Pinpoint the cell where the given text exists, returning its (x, y) midpoint coordinate. 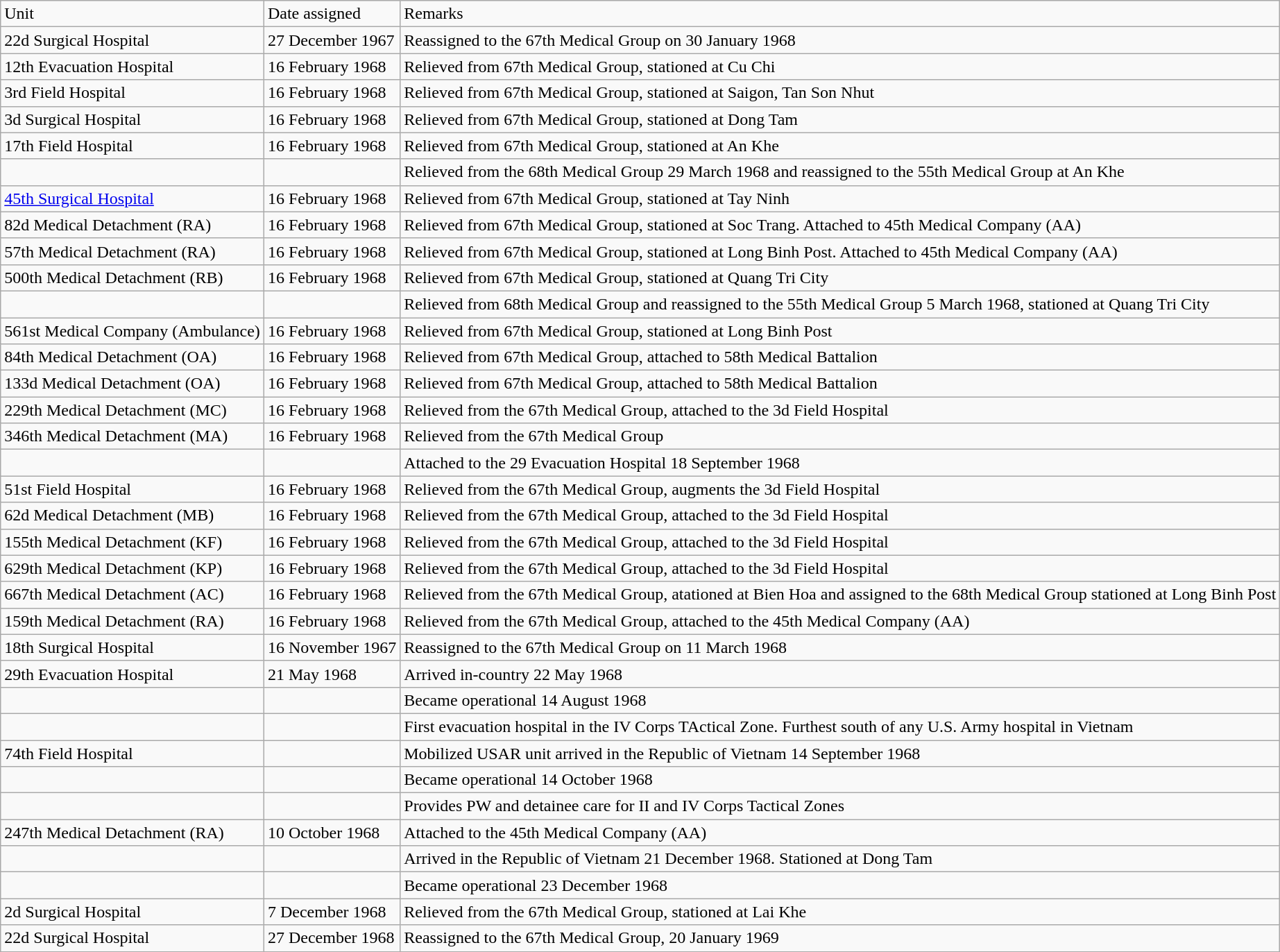
Relieved from 67th Medical Group, stationed at An Khe (840, 146)
Attached to the 45th Medical Company (AA) (840, 833)
Remarks (840, 14)
Unit (133, 14)
Relieved from the 67th Medical Group (840, 436)
29th Evacuation Hospital (133, 674)
74th Field Hospital (133, 753)
82d Medical Detachment (RA) (133, 225)
Relieved from 67th Medical Group, stationed at Long Binh Post. Attached to 45th Medical Company (AA) (840, 251)
Relieved from 67th Medical Group, stationed at Quang Tri City (840, 278)
Reassigned to the 67th Medical Group on 11 March 1968 (840, 647)
155th Medical Detachment (KF) (133, 542)
Relieved from the 67th Medical Group, augments the 3d Field Hospital (840, 489)
Provides PW and detainee care for II and IV Corps Tactical Zones (840, 806)
Relieved from 67th Medical Group, stationed at Dong Tam (840, 119)
3d Surgical Hospital (133, 119)
First evacuation hospital in the IV Corps TActical Zone. Furthest south of any U.S. Army hospital in Vietnam (840, 726)
Relieved from the 68th Medical Group 29 March 1968 and reassigned to the 55th Medical Group at An Khe (840, 172)
Became operational 23 December 1968 (840, 885)
561st Medical Company (Ambulance) (133, 331)
Relieved from 67th Medical Group, stationed at Saigon, Tan Son Nhut (840, 93)
10 October 1968 (332, 833)
27 December 1967 (332, 40)
21 May 1968 (332, 674)
Became operational 14 August 1968 (840, 700)
16 November 1967 (332, 647)
7 December 1968 (332, 912)
Mobilized USAR unit arrived in the Republic of Vietnam 14 September 1968 (840, 753)
3rd Field Hospital (133, 93)
Relieved from 67th Medical Group, stationed at Long Binh Post (840, 331)
84th Medical Detachment (OA) (133, 357)
Reassigned to the 67th Medical Group, 20 January 1969 (840, 938)
346th Medical Detachment (MA) (133, 436)
159th Medical Detachment (RA) (133, 621)
Relieved from 68th Medical Group and reassigned to the 55th Medical Group 5 March 1968, stationed at Quang Tri City (840, 304)
2d Surgical Hospital (133, 912)
Relieved from the 67th Medical Group, attached to the 45th Medical Company (AA) (840, 621)
667th Medical Detachment (AC) (133, 595)
Reassigned to the 67th Medical Group on 30 January 1968 (840, 40)
Attached to the 29 Evacuation Hospital 18 September 1968 (840, 463)
62d Medical Detachment (MB) (133, 516)
27 December 1968 (332, 938)
Relieved from 67th Medical Group, stationed at Tay Ninh (840, 198)
229th Medical Detachment (MC) (133, 410)
Relieved from the 67th Medical Group, stationed at Lai Khe (840, 912)
Arrived in-country 22 May 1968 (840, 674)
Relieved from 67th Medical Group, stationed at Cu Chi (840, 67)
17th Field Hospital (133, 146)
18th Surgical Hospital (133, 647)
51st Field Hospital (133, 489)
133d Medical Detachment (OA) (133, 384)
247th Medical Detachment (RA) (133, 833)
57th Medical Detachment (RA) (133, 251)
Became operational 14 October 1968 (840, 780)
45th Surgical Hospital (133, 198)
Relieved from 67th Medical Group, stationed at Soc Trang. Attached to 45th Medical Company (AA) (840, 225)
629th Medical Detachment (KP) (133, 568)
Relieved from the 67th Medical Group, atationed at Bien Hoa and assigned to the 68th Medical Group stationed at Long Binh Post (840, 595)
Date assigned (332, 14)
12th Evacuation Hospital (133, 67)
Arrived in the Republic of Vietnam 21 December 1968. Stationed at Dong Tam (840, 859)
500th Medical Detachment (RB) (133, 278)
